Output the [X, Y] coordinate of the center of the cell containing the given text.  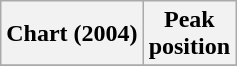
Chart (2004) [72, 34]
Peakposition [189, 34]
